Detect which cell encompasses the target text, then output its [x, y] center coordinate. 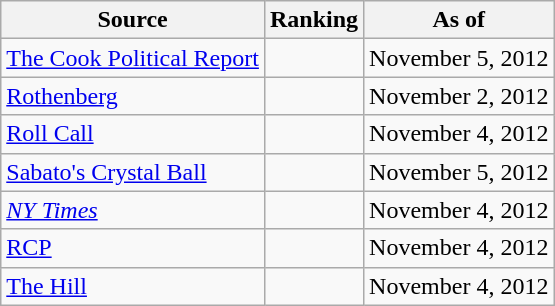
Ranking [314, 20]
The Cook Political Report [133, 58]
RCP [133, 248]
Rothenberg [133, 96]
Sabato's Crystal Ball [133, 172]
NY Times [133, 210]
As of [459, 20]
Roll Call [133, 134]
November 2, 2012 [459, 96]
The Hill [133, 286]
Source [133, 20]
